Find where the given text appears and provide that cell's center as [X, Y] coordinate. 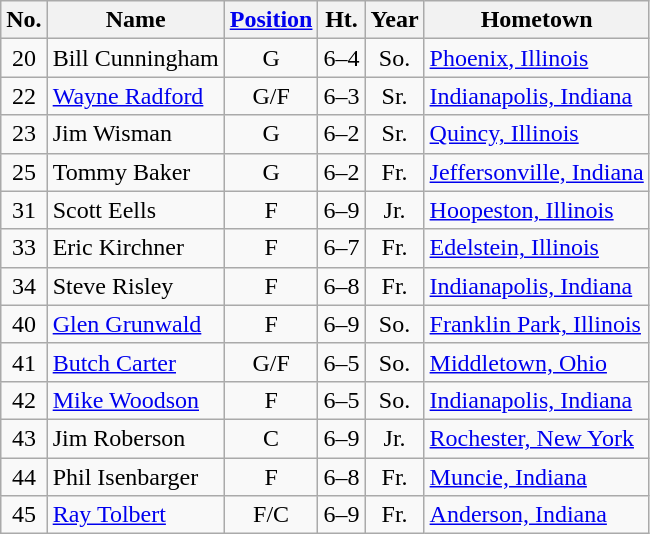
Wayne Radford [136, 96]
Year [394, 20]
Anderson, Indiana [536, 515]
Bill Cunningham [136, 58]
Phoenix, Illinois [536, 58]
23 [24, 134]
No. [24, 20]
Hoopeston, Illinois [536, 210]
Name [136, 20]
Muncie, Indiana [536, 477]
31 [24, 210]
45 [24, 515]
44 [24, 477]
Steve Risley [136, 286]
33 [24, 248]
Edelstein, Illinois [536, 248]
42 [24, 400]
Jim Wisman [136, 134]
41 [24, 362]
Scott Eells [136, 210]
34 [24, 286]
Ht. [342, 20]
C [271, 438]
Phil Isenbarger [136, 477]
Jeffersonville, Indiana [536, 172]
Ray Tolbert [136, 515]
Franklin Park, Illinois [536, 324]
25 [24, 172]
Butch Carter [136, 362]
Glen Grunwald [136, 324]
6–4 [342, 58]
F/C [271, 515]
40 [24, 324]
6–7 [342, 248]
Hometown [536, 20]
Rochester, New York [536, 438]
Quincy, Illinois [536, 134]
Tommy Baker [136, 172]
6–3 [342, 96]
Position [271, 20]
43 [24, 438]
Mike Woodson [136, 400]
Eric Kirchner [136, 248]
20 [24, 58]
22 [24, 96]
Middletown, Ohio [536, 362]
Jim Roberson [136, 438]
